Provide the (X, Y) coordinate of the cell's center where the given text is located.  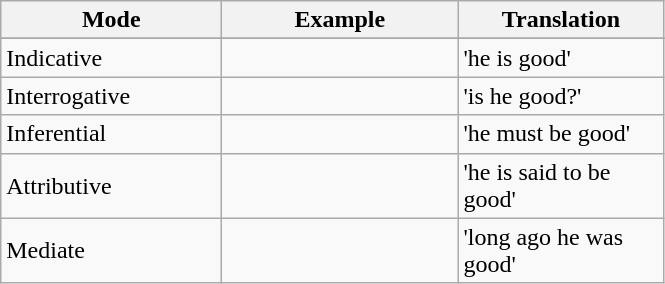
Interrogative (112, 96)
Translation (561, 20)
'is he good?' (561, 96)
Mode (112, 20)
Mediate (112, 250)
Inferential (112, 134)
Indicative (112, 58)
'he is good' (561, 58)
'long ago he was good' (561, 250)
'he is said to be good' (561, 186)
Attributive (112, 186)
'he must be good' (561, 134)
Example (340, 20)
